Pinpoint the cell where the given text exists, returning its [X, Y] midpoint coordinate. 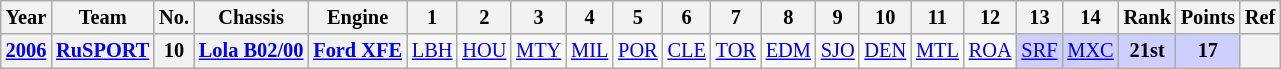
Chassis [251, 17]
Points [1208, 17]
RuSPORT [102, 51]
9 [838, 17]
14 [1090, 17]
17 [1208, 51]
MXC [1090, 51]
6 [687, 17]
Team [102, 17]
Rank [1148, 17]
4 [590, 17]
7 [736, 17]
DEN [885, 51]
Year [26, 17]
Lola B02/00 [251, 51]
13 [1039, 17]
Ford XFE [358, 51]
8 [788, 17]
No. [174, 17]
Ref [1260, 17]
2006 [26, 51]
POR [638, 51]
MIL [590, 51]
SJO [838, 51]
MTL [938, 51]
2 [484, 17]
EDM [788, 51]
ROA [990, 51]
SRF [1039, 51]
1 [432, 17]
5 [638, 17]
HOU [484, 51]
3 [538, 17]
LBH [432, 51]
12 [990, 17]
21st [1148, 51]
MTY [538, 51]
11 [938, 17]
TOR [736, 51]
CLE [687, 51]
Engine [358, 17]
